For the text-containing cell, return its midpoint in [X, Y] coordinate format. 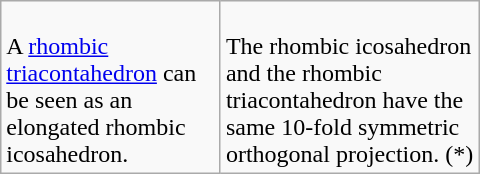
A rhombic triacontahedron can be seen as an elongated rhombic icosahedron. [111, 88]
The rhombic icosahedron and the rhombic triacontahedron have the same 10-fold symmetric orthogonal projection. (*) [350, 88]
